Locate the cell with the specified text and output its (X, Y) center coordinate. 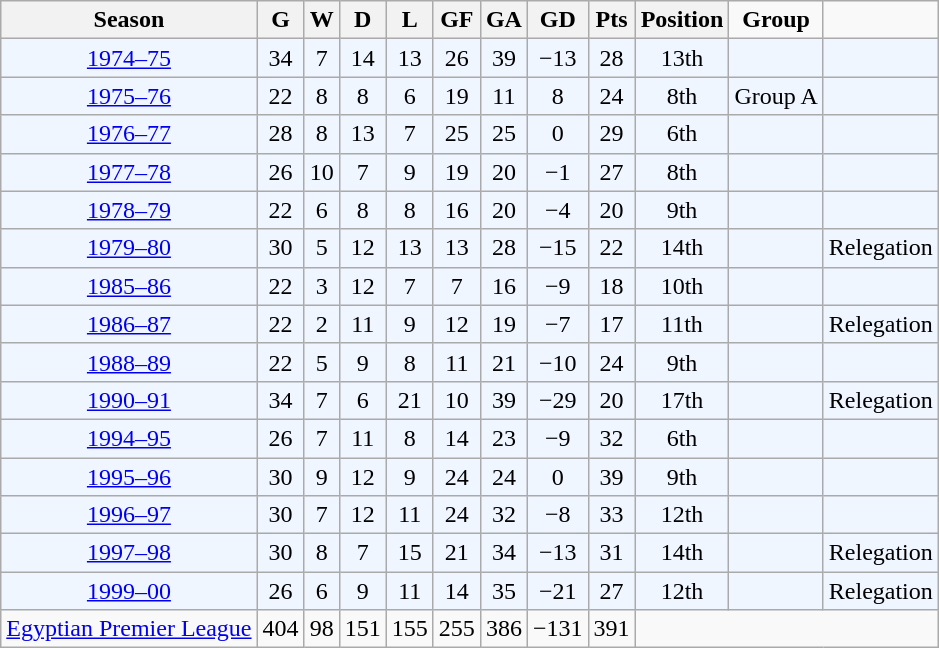
35 (504, 591)
1999–00 (129, 591)
10th (682, 286)
−7 (558, 324)
13th (682, 58)
33 (612, 515)
−1 (558, 172)
1996–97 (129, 515)
Group (776, 20)
−131 (558, 629)
−10 (558, 362)
98 (322, 629)
1990–91 (129, 400)
11th (682, 324)
W (322, 20)
155 (410, 629)
−21 (558, 591)
Season (129, 20)
1985–86 (129, 286)
3 (322, 286)
Pts (612, 20)
−4 (558, 210)
23 (504, 438)
1975–76 (129, 96)
2 (322, 324)
−8 (558, 515)
17 (612, 324)
Egyptian Premier League (129, 629)
404 (280, 629)
1994–95 (129, 438)
255 (456, 629)
Group A (776, 96)
391 (612, 629)
−29 (558, 400)
1976–77 (129, 134)
15 (410, 553)
D (362, 20)
17th (682, 400)
1974–75 (129, 58)
1986–87 (129, 324)
386 (504, 629)
Position (682, 20)
1997–98 (129, 553)
1978–79 (129, 210)
1977–78 (129, 172)
GD (558, 20)
GF (456, 20)
29 (612, 134)
1995–96 (129, 477)
18 (612, 286)
GA (504, 20)
1988–89 (129, 362)
−15 (558, 248)
31 (612, 553)
1979–80 (129, 248)
G (280, 20)
L (410, 20)
151 (362, 629)
